Identify which cell holds the provided text, then report its (x, y) central coordinate. 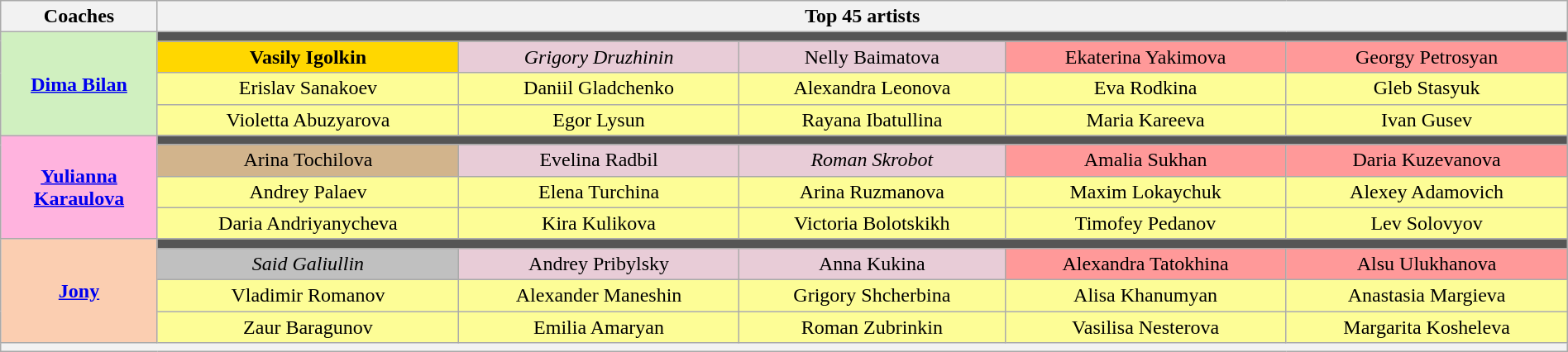
Roman Zubrinkin (872, 326)
Arina Tochilova (308, 160)
Daniil Gladchenko (599, 88)
Alisa Khanumyan (1145, 295)
Egor Lysun (599, 120)
Coaches (79, 17)
Vladimir Romanov (308, 295)
Nelly Baimatova (872, 57)
Victoria Bolotskikh (872, 223)
Alexey Adamovich (1427, 192)
Timofey Pedanov (1145, 223)
Vasily Igolkin (308, 57)
Violetta Abuzyarova (308, 120)
Alexandra Leonova (872, 88)
Dima Bilan (79, 84)
Maxim Lokaychuk (1145, 192)
Elena Turchina (599, 192)
Ekaterina Yakimova (1145, 57)
Erislav Sanakoev (308, 88)
Anastasia Margieva (1427, 295)
Evelina Radbil (599, 160)
Andrey Pribylsky (599, 264)
Amalia Sukhan (1145, 160)
Emilia Amaryan (599, 326)
Zaur Baragunov (308, 326)
Alsu Ulukhanova (1427, 264)
Grigory Shcherbina (872, 295)
Said Galiullin (308, 264)
Rayana Ibatullina (872, 120)
Gleb Stasyuk (1427, 88)
Andrey Palaev (308, 192)
Jony (79, 291)
Anna Kukina (872, 264)
Georgy Petrosyan (1427, 57)
Alexandra Tatokhina (1145, 264)
Top 45 artists (862, 17)
Eva Rodkina (1145, 88)
Roman Skrobot (872, 160)
Margarita Kosheleva (1427, 326)
Daria Andriyanycheva (308, 223)
Grigory Druzhinin (599, 57)
Vasilisa Nesterova (1145, 326)
Kira Kulikova (599, 223)
Ivan Gusev (1427, 120)
Arina Ruzmanova (872, 192)
Alexander Maneshin (599, 295)
Maria Kareeva (1145, 120)
Yulianna Karaulova (79, 187)
Daria Kuzevanova (1427, 160)
Lev Solovyov (1427, 223)
